Provide the (X, Y) coordinate of the cell's center where the given text is located.  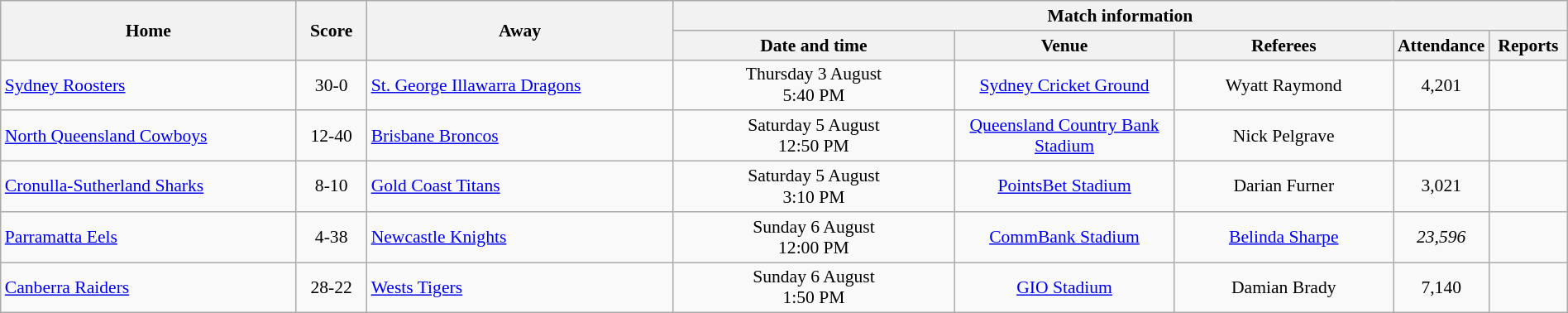
Newcastle Knights (520, 237)
Darian Furner (1284, 187)
Thursday 3 August5:40 PM (814, 84)
Belinda Sharpe (1284, 237)
Parramatta Eels (149, 237)
Sunday 6 August12:00 PM (814, 237)
Attendance (1441, 46)
CommBank Stadium (1064, 237)
28-22 (332, 288)
23,596 (1441, 237)
12-40 (332, 136)
3,021 (1441, 187)
Brisbane Broncos (520, 136)
Wests Tigers (520, 288)
Saturday 5 August3:10 PM (814, 187)
Away (520, 30)
4-38 (332, 237)
Sydney Cricket Ground (1064, 84)
Gold Coast Titans (520, 187)
7,140 (1441, 288)
Nick Pelgrave (1284, 136)
Match information (1120, 16)
4,201 (1441, 84)
Queensland Country Bank Stadium (1064, 136)
30-0 (332, 84)
Date and time (814, 46)
Referees (1284, 46)
North Queensland Cowboys (149, 136)
Damian Brady (1284, 288)
Reports (1528, 46)
Sunday 6 August1:50 PM (814, 288)
Sydney Roosters (149, 84)
St. George Illawarra Dragons (520, 84)
Venue (1064, 46)
Home (149, 30)
Saturday 5 August12:50 PM (814, 136)
Canberra Raiders (149, 288)
GIO Stadium (1064, 288)
Cronulla-Sutherland Sharks (149, 187)
8-10 (332, 187)
Wyatt Raymond (1284, 84)
Score (332, 30)
PointsBet Stadium (1064, 187)
